Detect which cell encompasses the target text, then output its [x, y] center coordinate. 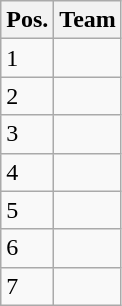
Pos. [28, 20]
4 [28, 172]
3 [28, 134]
Team [88, 20]
7 [28, 286]
5 [28, 210]
1 [28, 58]
6 [28, 248]
2 [28, 96]
